Identify which cell holds the provided text, then report its [x, y] central coordinate. 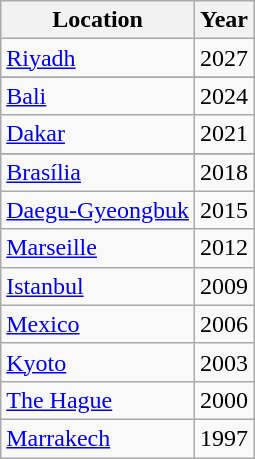
2015 [224, 210]
2000 [224, 400]
Mexico [98, 324]
Dakar [98, 134]
2021 [224, 134]
Bali [98, 96]
Daegu-Gyeongbuk [98, 210]
Brasília [98, 172]
Marseille [98, 248]
2018 [224, 172]
Marrakech [98, 438]
2012 [224, 248]
Location [98, 20]
Istanbul [98, 286]
2009 [224, 286]
1997 [224, 438]
Kyoto [98, 362]
2006 [224, 324]
Year [224, 20]
2024 [224, 96]
The Hague [98, 400]
2003 [224, 362]
2027 [224, 58]
Riyadh [98, 58]
